Find where the given text appears and provide that cell's center as (X, Y) coordinate. 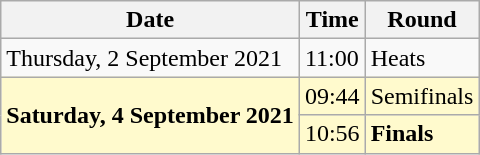
Semifinals (422, 96)
10:56 (332, 134)
Thursday, 2 September 2021 (150, 58)
Heats (422, 58)
Round (422, 20)
Time (332, 20)
09:44 (332, 96)
Finals (422, 134)
Date (150, 20)
Saturday, 4 September 2021 (150, 115)
11:00 (332, 58)
